Find where the given text appears and provide that cell's center as [x, y] coordinate. 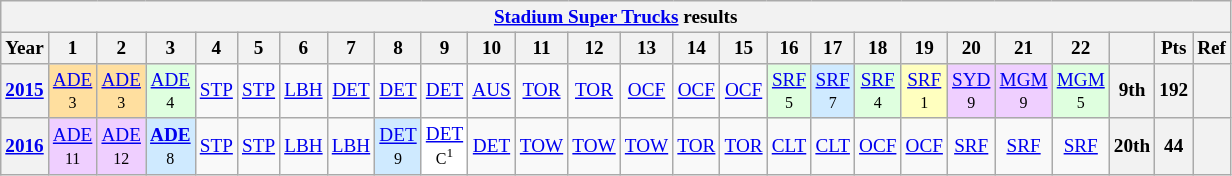
DET9 [398, 146]
ADE8 [171, 146]
21 [1024, 48]
22 [1080, 48]
MGM5 [1080, 91]
18 [877, 48]
44 [1174, 146]
ADE4 [171, 91]
MGM9 [1024, 91]
2 [122, 48]
5 [258, 48]
Ref [1212, 48]
6 [304, 48]
4 [216, 48]
8 [398, 48]
3 [171, 48]
2015 [25, 91]
7 [351, 48]
2016 [25, 146]
9th [1132, 91]
15 [744, 48]
19 [924, 48]
9 [444, 48]
SYD9 [971, 91]
SRF7 [833, 91]
20 [971, 48]
Year [25, 48]
SRF5 [789, 91]
17 [833, 48]
14 [696, 48]
12 [594, 48]
ADE11 [72, 146]
1 [72, 48]
Pts [1174, 48]
13 [646, 48]
ADE12 [122, 146]
192 [1174, 91]
20th [1132, 146]
11 [541, 48]
10 [492, 48]
SRF1 [924, 91]
DETC1 [444, 146]
AUS [492, 91]
SRF4 [877, 91]
16 [789, 48]
Stadium Super Trucks results [616, 17]
